Pinpoint the cell where the given text exists, returning its (X, Y) midpoint coordinate. 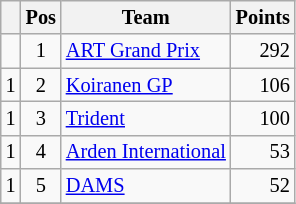
ART Grand Prix (146, 51)
Trident (146, 118)
Arden International (146, 152)
53 (263, 152)
106 (263, 85)
DAMS (146, 186)
Team (146, 17)
Pos (41, 17)
4 (41, 152)
292 (263, 51)
Koiranen GP (146, 85)
Points (263, 17)
100 (263, 118)
5 (41, 186)
52 (263, 186)
3 (41, 118)
2 (41, 85)
